Return (x, y) of the center of cell containing provided text 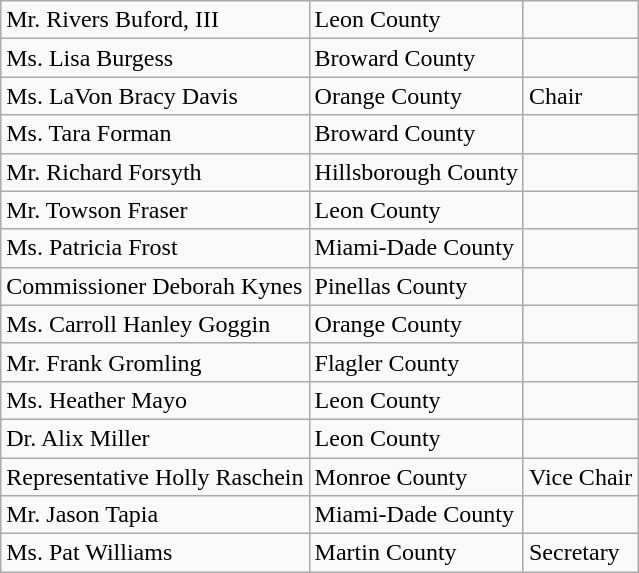
Hillsborough County (416, 172)
Ms. Tara Forman (155, 134)
Ms. LaVon Bracy Davis (155, 96)
Ms. Lisa Burgess (155, 58)
Pinellas County (416, 286)
Mr. Richard Forsyth (155, 172)
Mr. Frank Gromling (155, 362)
Flagler County (416, 362)
Ms. Heather Mayo (155, 400)
Ms. Patricia Frost (155, 248)
Mr. Towson Fraser (155, 210)
Monroe County (416, 477)
Chair (580, 96)
Ms. Pat Williams (155, 553)
Commissioner Deborah Kynes (155, 286)
Secretary (580, 553)
Ms. Carroll Hanley Goggin (155, 324)
Dr. Alix Miller (155, 438)
Martin County (416, 553)
Representative Holly Raschein (155, 477)
Mr. Jason Tapia (155, 515)
Mr. Rivers Buford, III (155, 20)
Vice Chair (580, 477)
